Find where the given text appears and provide that cell's center as (x, y) coordinate. 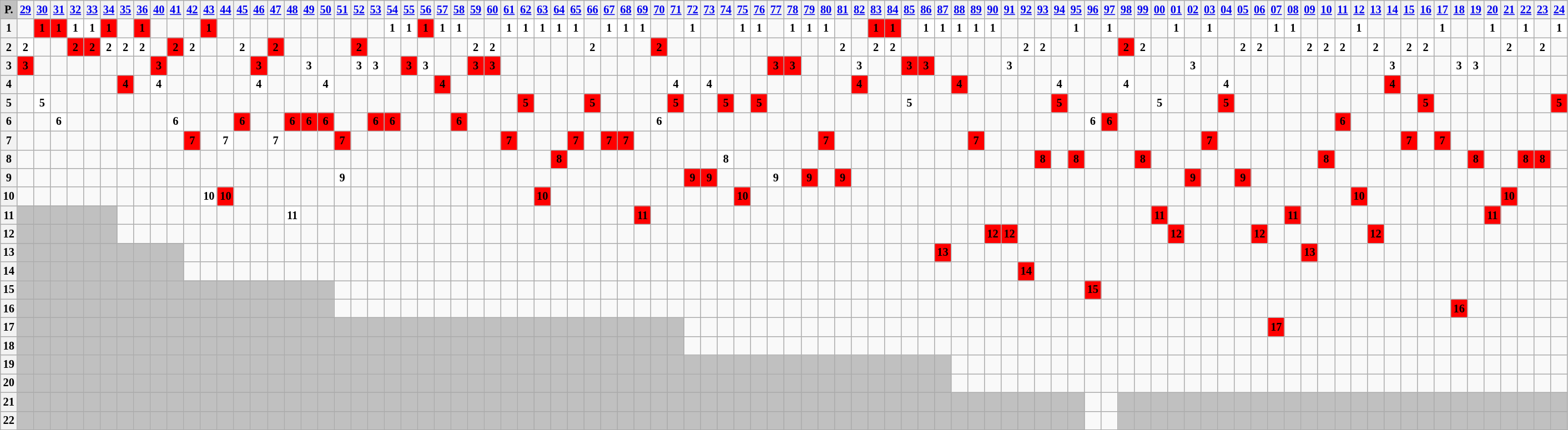
93 (1043, 9)
56 (426, 9)
07 (1276, 9)
98 (1126, 9)
00 (1159, 9)
09 (1309, 9)
51 (342, 9)
73 (709, 9)
52 (359, 9)
81 (843, 9)
62 (526, 9)
57 (442, 9)
48 (293, 9)
97 (1110, 9)
05 (1243, 9)
03 (1209, 9)
87 (942, 9)
83 (876, 9)
86 (926, 9)
33 (92, 9)
36 (142, 9)
30 (42, 9)
91 (1010, 9)
50 (326, 9)
66 (592, 9)
44 (225, 9)
90 (993, 9)
47 (276, 9)
72 (693, 9)
63 (542, 9)
76 (759, 9)
24 (1559, 9)
88 (959, 9)
43 (209, 9)
29 (26, 9)
60 (492, 9)
71 (676, 9)
89 (976, 9)
41 (175, 9)
65 (576, 9)
01 (1176, 9)
64 (559, 9)
69 (643, 9)
04 (1226, 9)
54 (392, 9)
08 (1293, 9)
02 (1193, 9)
74 (726, 9)
95 (1076, 9)
68 (626, 9)
75 (743, 9)
79 (809, 9)
92 (1026, 9)
45 (242, 9)
49 (309, 9)
70 (659, 9)
35 (125, 9)
32 (75, 9)
42 (192, 9)
34 (109, 9)
46 (259, 9)
77 (776, 9)
84 (893, 9)
67 (609, 9)
55 (409, 9)
96 (1093, 9)
82 (859, 9)
59 (476, 9)
06 (1259, 9)
53 (376, 9)
P. (9, 9)
94 (1060, 9)
78 (793, 9)
80 (826, 9)
99 (1143, 9)
31 (59, 9)
23 (1542, 9)
85 (909, 9)
61 (509, 9)
40 (159, 9)
58 (459, 9)
